Scan for the cell matching the given text and deliver its [X, Y] coordinate at center. 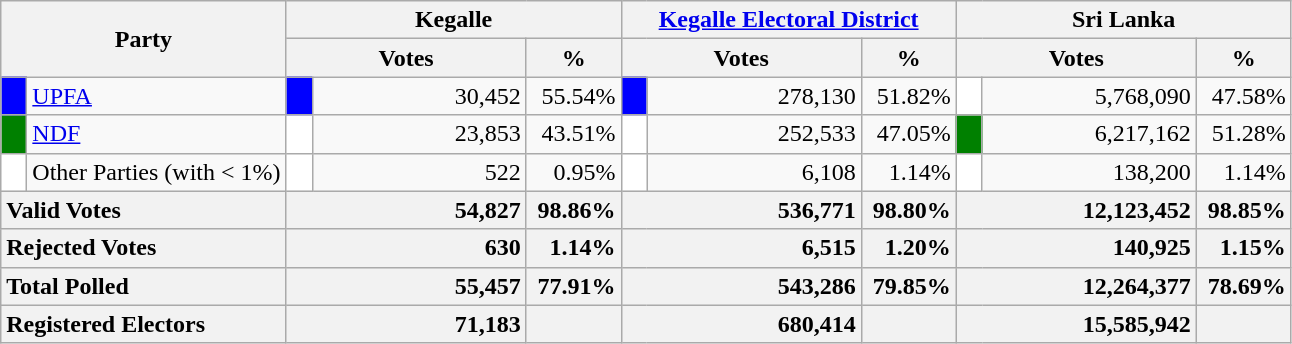
47.58% [1244, 96]
6,515 [741, 248]
77.91% [574, 286]
98.80% [908, 210]
1.20% [908, 248]
680,414 [741, 324]
43.51% [574, 134]
Kegalle [454, 20]
Sri Lanka [1124, 20]
30,452 [419, 96]
12,264,377 [1076, 286]
6,217,162 [1089, 134]
0.95% [574, 172]
79.85% [908, 286]
5,768,090 [1089, 96]
23,853 [419, 134]
138,200 [1089, 172]
140,925 [1076, 248]
55,457 [406, 286]
UPFA [156, 96]
54,827 [406, 210]
15,585,942 [1076, 324]
630 [406, 248]
55.54% [574, 96]
Total Polled [144, 286]
543,286 [741, 286]
Other Parties (with < 1%) [156, 172]
98.85% [1244, 210]
47.05% [908, 134]
NDF [156, 134]
78.69% [1244, 286]
Party [144, 39]
252,533 [754, 134]
51.28% [1244, 134]
Rejected Votes [144, 248]
51.82% [908, 96]
536,771 [741, 210]
Kegalle Electoral District [788, 20]
Valid Votes [144, 210]
98.86% [574, 210]
1.15% [1244, 248]
12,123,452 [1076, 210]
6,108 [754, 172]
71,183 [406, 324]
Registered Electors [144, 324]
522 [419, 172]
278,130 [754, 96]
